Find where the given text appears and provide that cell's center as (x, y) coordinate. 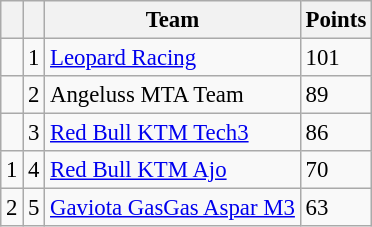
Gaviota GasGas Aspar M3 (172, 208)
Points (336, 20)
86 (336, 133)
Leopard Racing (172, 58)
Angeluss MTA Team (172, 95)
89 (336, 95)
101 (336, 58)
4 (34, 170)
Red Bull KTM Ajo (172, 170)
63 (336, 208)
3 (34, 133)
5 (34, 208)
70 (336, 170)
Team (172, 20)
Red Bull KTM Tech3 (172, 133)
